Detect which cell encompasses the target text, then output its [X, Y] center coordinate. 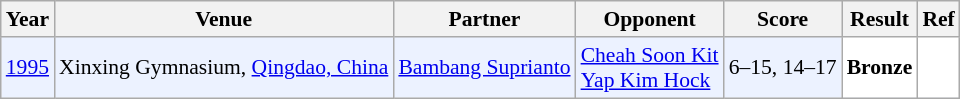
Cheah Soon Kit Yap Kim Hock [650, 68]
Partner [484, 19]
Bronze [880, 68]
Xinxing Gymnasium, Qingdao, China [224, 68]
6–15, 14–17 [783, 68]
Year [28, 19]
Ref [938, 19]
Venue [224, 19]
1995 [28, 68]
Opponent [650, 19]
Result [880, 19]
Bambang Suprianto [484, 68]
Score [783, 19]
